From the cell containing the given text, extract its center point as [X, Y] coordinate. 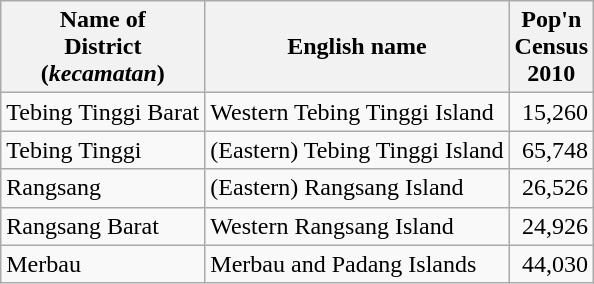
Name ofDistrict(kecamatan) [103, 47]
15,260 [551, 112]
Tebing Tinggi [103, 150]
26,526 [551, 188]
Western Rangsang Island [357, 226]
(Eastern) Rangsang Island [357, 188]
Merbau [103, 264]
24,926 [551, 226]
English name [357, 47]
(Eastern) Tebing Tinggi Island [357, 150]
Pop'nCensus2010 [551, 47]
Western Tebing Tinggi Island [357, 112]
Tebing Tinggi Barat [103, 112]
Merbau and Padang Islands [357, 264]
Rangsang Barat [103, 226]
Rangsang [103, 188]
65,748 [551, 150]
44,030 [551, 264]
